Determine the (x, y) coordinate at the center of the cell enclosing the given text.  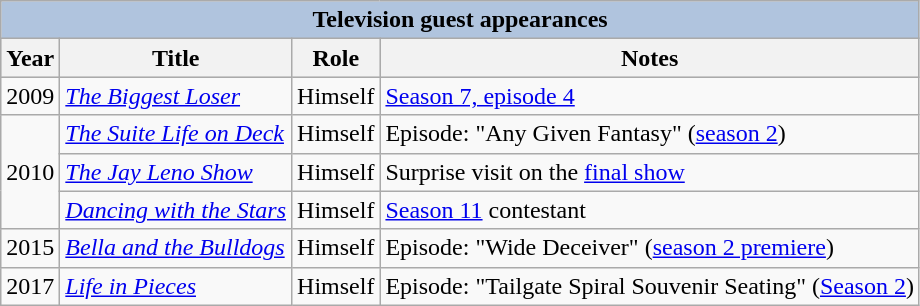
The Suite Life on Deck (176, 134)
Year (30, 58)
2015 (30, 248)
Episode: "Any Given Fantasy" (season 2) (650, 134)
The Jay Leno Show (176, 172)
Role (336, 58)
Episode: "Tailgate Spiral Souvenir Seating" (Season 2) (650, 286)
Title (176, 58)
2010 (30, 172)
Dancing with the Stars (176, 210)
The Biggest Loser (176, 96)
Bella and the Bulldogs (176, 248)
Life in Pieces (176, 286)
2017 (30, 286)
Notes (650, 58)
Season 7, episode 4 (650, 96)
2009 (30, 96)
Episode: "Wide Deceiver" (season 2 premiere) (650, 248)
Season 11 contestant (650, 210)
Surprise visit on the final show (650, 172)
Television guest appearances (460, 20)
